Pinpoint the cell where the given text exists, returning its [x, y] midpoint coordinate. 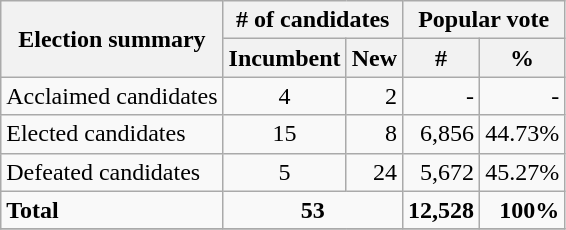
24 [374, 172]
8 [374, 134]
44.73% [522, 134]
6,856 [442, 134]
4 [284, 96]
2 [374, 96]
Election summary [112, 39]
15 [284, 134]
5,672 [442, 172]
100% [522, 210]
Defeated candidates [112, 172]
Incumbent [284, 58]
Elected candidates [112, 134]
Total [112, 210]
12,528 [442, 210]
53 [312, 210]
New [374, 58]
# of candidates [312, 20]
Acclaimed candidates [112, 96]
Popular vote [484, 20]
# [442, 58]
% [522, 58]
5 [284, 172]
45.27% [522, 172]
